From the cell containing the given text, extract its center point as (X, Y) coordinate. 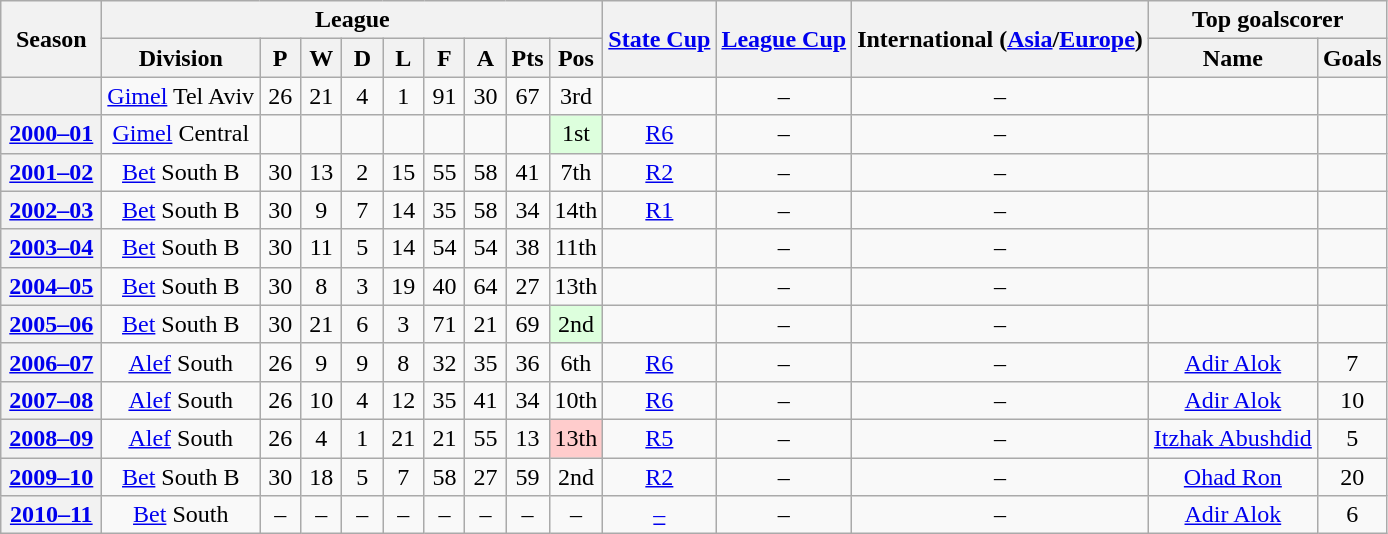
91 (444, 96)
2000–01 (52, 134)
71 (444, 324)
40 (444, 286)
Top goalscorer (1268, 20)
6th (576, 362)
64 (486, 286)
15 (404, 172)
State Cup (660, 39)
F (444, 58)
18 (322, 477)
2006–07 (52, 362)
International (Asia/Europe) (1000, 39)
Gimel Central (181, 134)
Pts (528, 58)
67 (528, 96)
R1 (660, 210)
2008–09 (52, 438)
Season (52, 39)
36 (528, 362)
League Cup (784, 39)
R5 (660, 438)
2010–11 (52, 515)
Division (181, 58)
Gimel Tel Aviv (181, 96)
32 (444, 362)
14th (576, 210)
10th (576, 400)
Pos (576, 58)
59 (528, 477)
Name (1232, 58)
38 (528, 248)
L (404, 58)
2001–02 (52, 172)
Goals (1352, 58)
12 (404, 400)
7th (576, 172)
P (280, 58)
W (322, 58)
2 (362, 172)
11 (322, 248)
2004–05 (52, 286)
2007–08 (52, 400)
League (352, 20)
3rd (576, 96)
2009–10 (52, 477)
2003–04 (52, 248)
A (486, 58)
Bet South (181, 515)
2002–03 (52, 210)
20 (1352, 477)
69 (528, 324)
1st (576, 134)
D (362, 58)
Ohad Ron (1232, 477)
11th (576, 248)
19 (404, 286)
Itzhak Abushdid (1232, 438)
2005–06 (52, 324)
